Determine the [X, Y] coordinate at the center of the cell enclosing the given text.  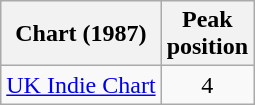
Chart (1987) [81, 34]
UK Indie Chart [81, 85]
4 [207, 85]
Peakposition [207, 34]
